Detect which cell encompasses the target text, then output its [X, Y] center coordinate. 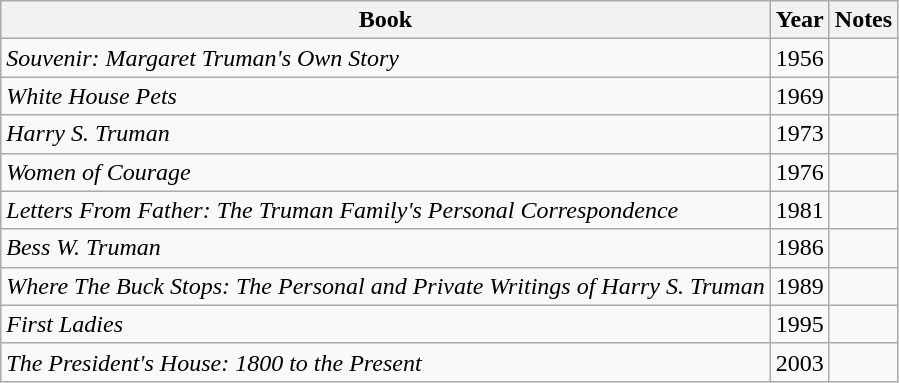
Notes [863, 20]
1956 [800, 58]
1995 [800, 324]
1986 [800, 248]
Book [386, 20]
1981 [800, 210]
First Ladies [386, 324]
Souvenir: Margaret Truman's Own Story [386, 58]
Bess W. Truman [386, 248]
The President's House: 1800 to the Present [386, 362]
1969 [800, 96]
1973 [800, 134]
1976 [800, 172]
Letters From Father: The Truman Family's Personal Correspondence [386, 210]
White House Pets [386, 96]
Year [800, 20]
1989 [800, 286]
Harry S. Truman [386, 134]
2003 [800, 362]
Where The Buck Stops: The Personal and Private Writings of Harry S. Truman [386, 286]
Women of Courage [386, 172]
